Provide the (x, y) coordinate of the cell's center where the given text is located.  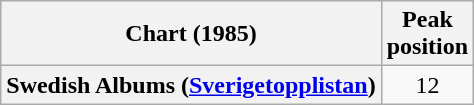
Peakposition (427, 34)
Chart (1985) (191, 34)
Swedish Albums (Sverigetopplistan) (191, 85)
12 (427, 85)
